Output the (x, y) coordinate of the center of the cell containing the given text.  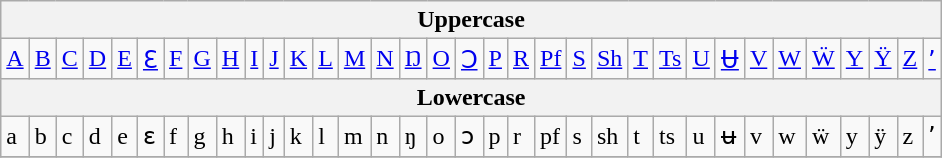
Uppercase (472, 20)
U (701, 59)
pf (551, 136)
Sh (609, 59)
Ts (670, 59)
W (790, 59)
u (701, 136)
sh (609, 136)
w (790, 136)
Ɔ (469, 59)
K (298, 59)
I (254, 59)
S (579, 59)
E (125, 59)
Ÿ (883, 59)
o (441, 136)
m (354, 136)
ÿ (883, 136)
Lowercase (472, 97)
j (274, 136)
Pf (551, 59)
g (202, 136)
c (70, 136)
D (97, 59)
B (42, 59)
P (495, 59)
n (385, 136)
T (641, 59)
V (758, 59)
ŋ (413, 136)
k (298, 136)
Ẅ (824, 59)
v (758, 136)
Ɛ (150, 59)
s (579, 136)
t (641, 136)
L (326, 59)
N (385, 59)
G (202, 59)
Z (910, 59)
b (42, 136)
l (326, 136)
ts (670, 136)
Y (854, 59)
h (230, 136)
z (910, 136)
H (230, 59)
ɔ (469, 136)
Ŋ (413, 59)
p (495, 136)
y (854, 136)
ɛ (150, 136)
F (176, 59)
r (520, 136)
A (15, 59)
Ʉ (730, 59)
ʉ (730, 136)
M (354, 59)
O (441, 59)
C (70, 59)
i (254, 136)
R (520, 59)
J (274, 59)
d (97, 136)
e (125, 136)
a (15, 136)
ẅ (824, 136)
f (176, 136)
